Return (x, y) of the center of cell containing provided text 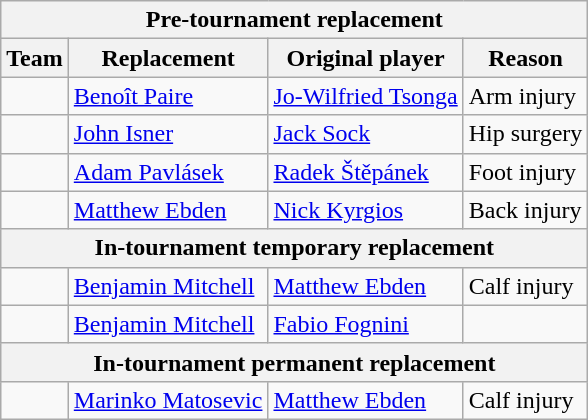
Hip surgery (526, 134)
Radek Štěpánek (366, 172)
Team (35, 58)
Foot injury (526, 172)
Jo-Wilfried Tsonga (366, 96)
Original player (366, 58)
In-tournament temporary replacement (294, 248)
Pre-tournament replacement (294, 20)
Jack Sock (366, 134)
Arm injury (526, 96)
Benoît Paire (168, 96)
Back injury (526, 210)
Marinko Matosevic (168, 400)
Adam Pavlásek (168, 172)
Nick Kyrgios (366, 210)
Fabio Fognini (366, 324)
John Isner (168, 134)
Reason (526, 58)
In-tournament permanent replacement (294, 362)
Replacement (168, 58)
